Determine the [X, Y] coordinate at the center of the cell enclosing the given text.  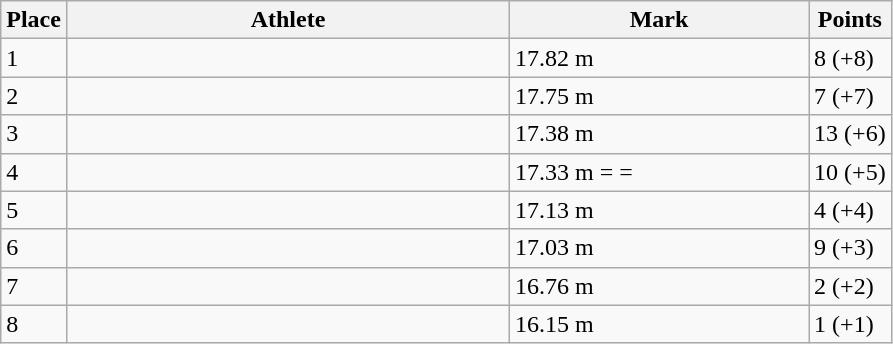
17.33 m = = [660, 172]
8 (+8) [850, 58]
13 (+6) [850, 134]
9 (+3) [850, 248]
Points [850, 20]
17.13 m [660, 210]
Place [34, 20]
16.76 m [660, 286]
17.03 m [660, 248]
1 [34, 58]
2 (+2) [850, 286]
1 (+1) [850, 324]
4 [34, 172]
7 [34, 286]
Mark [660, 20]
17.75 m [660, 96]
2 [34, 96]
17.82 m [660, 58]
10 (+5) [850, 172]
16.15 m [660, 324]
17.38 m [660, 134]
4 (+4) [850, 210]
5 [34, 210]
Athlete [288, 20]
6 [34, 248]
8 [34, 324]
3 [34, 134]
7 (+7) [850, 96]
